Return (x, y) of the center of cell containing provided text 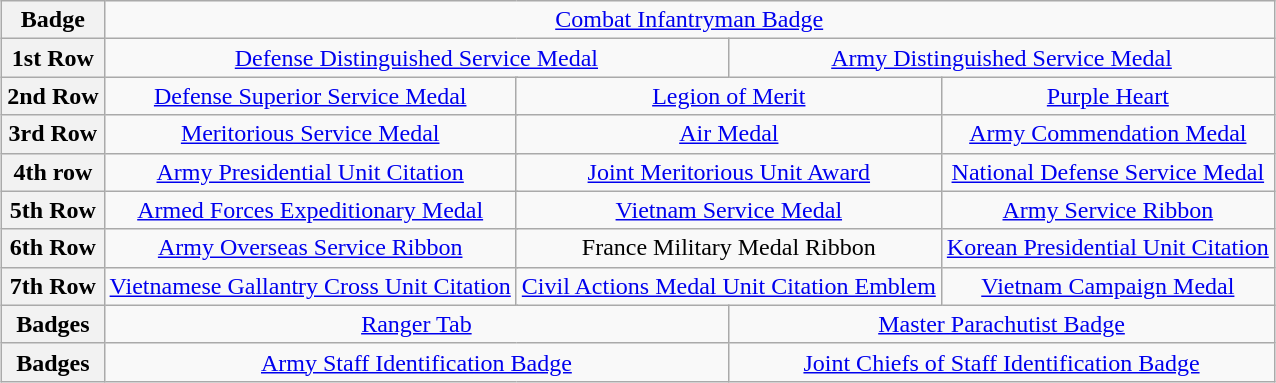
Vietnam Campaign Medal (1108, 286)
Joint Chiefs of Staff Identification Badge (1002, 362)
Army Service Ribbon (1108, 210)
Army Distinguished Service Medal (1002, 58)
2nd Row (53, 96)
Korean Presidential Unit Citation (1108, 248)
Defense Superior Service Medal (310, 96)
7th Row (53, 286)
Defense Distinguished Service Medal (416, 58)
Vietnam Service Medal (728, 210)
Badge (53, 20)
Meritorious Service Medal (310, 134)
6th Row (53, 248)
Army Commendation Medal (1108, 134)
1st Row (53, 58)
Army Staff Identification Badge (416, 362)
National Defense Service Medal (1108, 172)
Air Medal (728, 134)
Army Presidential Unit Citation (310, 172)
4th row (53, 172)
Legion of Merit (728, 96)
Combat Infantryman Badge (689, 20)
Joint Meritorious Unit Award (728, 172)
Civil Actions Medal Unit Citation Emblem (728, 286)
5th Row (53, 210)
Master Parachutist Badge (1002, 324)
Vietnamese Gallantry Cross Unit Citation (310, 286)
3rd Row (53, 134)
France Military Medal Ribbon (728, 248)
Purple Heart (1108, 96)
Ranger Tab (416, 324)
Armed Forces Expeditionary Medal (310, 210)
Army Overseas Service Ribbon (310, 248)
